Return the [x, y] coordinate for the center point of the cell that contains the specified text.  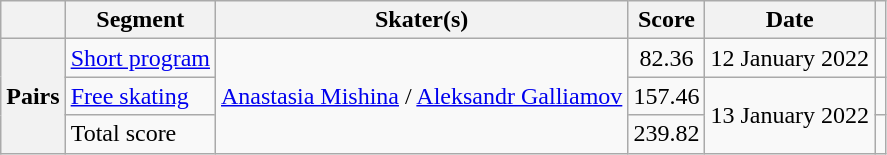
Skater(s) [422, 20]
Date [790, 20]
239.82 [666, 134]
Total score [140, 134]
12 January 2022 [790, 58]
Free skating [140, 96]
13 January 2022 [790, 115]
Anastasia Mishina / Aleksandr Galliamov [422, 96]
82.36 [666, 58]
Pairs [33, 96]
Score [666, 20]
Segment [140, 20]
157.46 [666, 96]
Short program [140, 58]
